For the text-containing cell, return its midpoint in (X, Y) coordinate format. 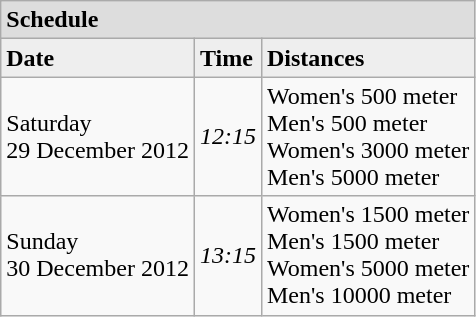
Distances (368, 58)
Saturday29 December 2012 (98, 136)
Sunday30 December 2012 (98, 256)
12:15 (228, 136)
Time (228, 58)
13:15 (228, 256)
Women's 500 meterMen's 500 meterWomen's 3000 meterMen's 5000 meter (368, 136)
Date (98, 58)
Women's 1500 meterMen's 1500 meter Women's 5000 meterMen's 10000 meter (368, 256)
Schedule (238, 20)
